Determine the [X, Y] coordinate at the center of the cell enclosing the given text.  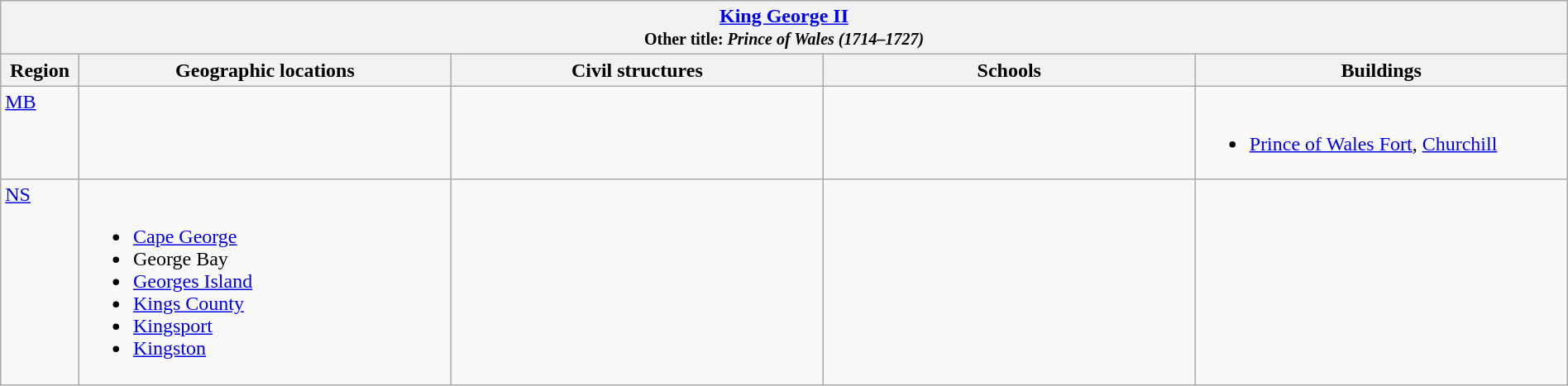
Buildings [1381, 70]
Cape GeorgeGeorge BayGeorges IslandKings CountyKingsportKingston [265, 282]
Geographic locations [265, 70]
MB [40, 132]
NS [40, 282]
Prince of Wales Fort, Churchill [1381, 132]
Region [40, 70]
Civil structures [637, 70]
King George IIOther title: Prince of Wales (1714–1727) [784, 28]
Schools [1009, 70]
